Return (X, Y) of the center of cell containing provided text 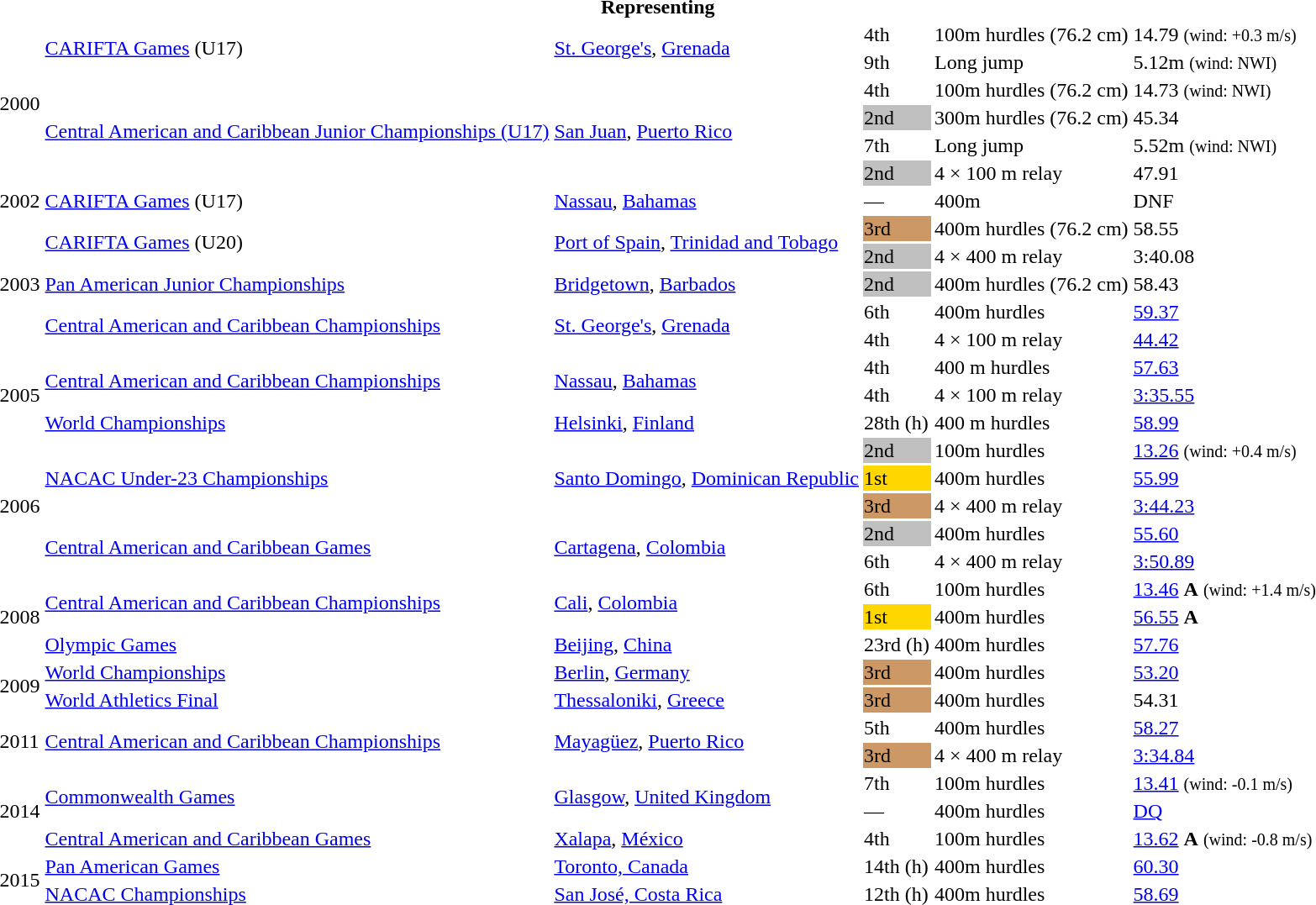
23rd (h) (898, 645)
Mayagüez, Puerto Rico (707, 741)
Pan American Games (297, 866)
Xalapa, México (707, 839)
14th (h) (898, 866)
Santo Domingo, Dominican Republic (707, 478)
28th (h) (898, 423)
300m hurdles (76.2 cm) (1031, 118)
Central American and Caribbean Junior Championships (U17) (297, 131)
9th (898, 62)
San Juan, Puerto Rico (707, 131)
Pan American Junior Championships (297, 284)
CARIFTA Games (U20) (297, 242)
NACAC Under-23 Championships (297, 478)
400m (1031, 201)
Beijing, China (707, 645)
Port of Spain, Trinidad and Tobago (707, 242)
Toronto, Canada (707, 866)
Berlin, Germany (707, 672)
Olympic Games (297, 645)
Glasgow, United Kingdom (707, 797)
5th (898, 728)
Cartagena, Colombia (707, 548)
Commonwealth Games (297, 797)
Helsinki, Finland (707, 423)
World Athletics Final (297, 700)
Bridgetown, Barbados (707, 284)
Thessaloniki, Greece (707, 700)
Cali, Colombia (707, 603)
